Return the [x, y] coordinate for the center point of the cell that contains the specified text.  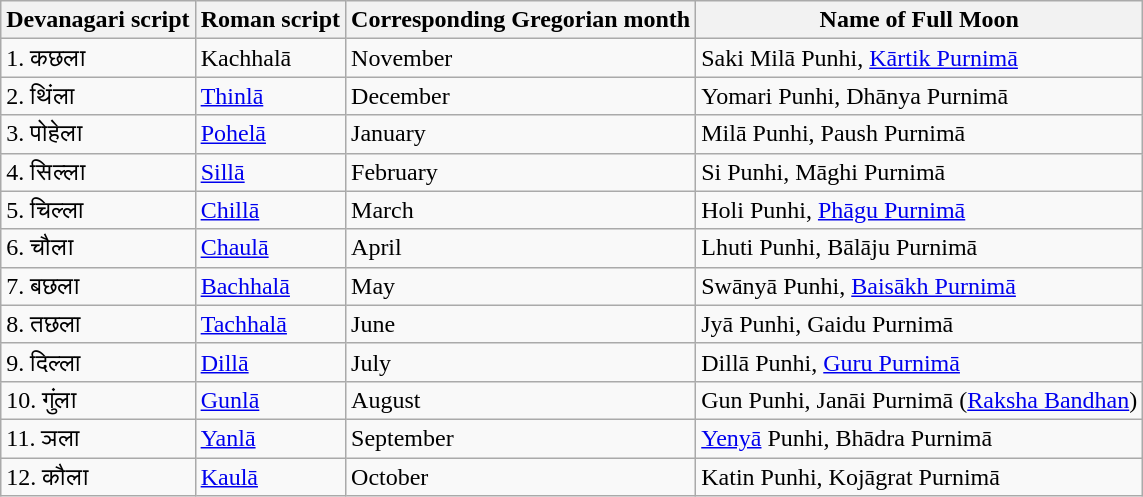
6. चौला [98, 248]
Name of Full Moon [920, 20]
Yanlā [270, 438]
November [521, 58]
September [521, 438]
January [521, 134]
Tachhalā [270, 324]
Sillā [270, 172]
August [521, 400]
Katin Punhi, Kojāgrat Purnimā [920, 477]
11. ञला [98, 438]
Si Punhi, Māghi Purnimā [920, 172]
3. पोहेला [98, 134]
December [521, 96]
Bachhalā [270, 286]
Gunlā [270, 400]
7. बछला [98, 286]
8. तछला [98, 324]
Gun Punhi, Janāi Purnimā (Raksha Bandhan) [920, 400]
5. चिल्ला [98, 210]
February [521, 172]
Roman script [270, 20]
2. थिंला [98, 96]
June [521, 324]
October [521, 477]
Chaulā [270, 248]
Dillā [270, 362]
Milā Punhi, Paush Purnimā [920, 134]
Swānyā Punhi, Baisākh Purnimā [920, 286]
Jyā Punhi, Gaidu Purnimā [920, 324]
Lhuti Punhi, Bālāju Purnimā [920, 248]
Dillā Punhi, Guru Purnimā [920, 362]
4. सिल्ला [98, 172]
10. गुंला [98, 400]
12. कौला [98, 477]
Chillā [270, 210]
Corresponding Gregorian month [521, 20]
Yenyā Punhi, Bhādra Purnimā [920, 438]
Yomari Punhi, Dhānya Purnimā [920, 96]
1. कछला [98, 58]
April [521, 248]
Holi Punhi, Phāgu Purnimā [920, 210]
Pohelā [270, 134]
March [521, 210]
May [521, 286]
Kachhalā [270, 58]
Kaulā [270, 477]
Saki Milā Punhi, Kārtik Purnimā [920, 58]
9. दिल्ला [98, 362]
Devanagari script [98, 20]
Thinlā [270, 96]
July [521, 362]
